Return the (X, Y) coordinate for the center point of the cell that contains the specified text.  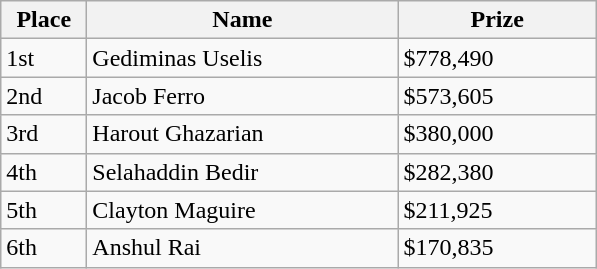
Selahaddin Bedir (242, 172)
5th (44, 210)
Anshul Rai (242, 248)
Place (44, 20)
$211,925 (498, 210)
1st (44, 58)
$282,380 (498, 172)
6th (44, 248)
Name (242, 20)
$778,490 (498, 58)
$380,000 (498, 134)
Harout Ghazarian (242, 134)
Gediminas Uselis (242, 58)
4th (44, 172)
Clayton Maguire (242, 210)
Jacob Ferro (242, 96)
$170,835 (498, 248)
2nd (44, 96)
3rd (44, 134)
Prize (498, 20)
$573,605 (498, 96)
